For the text-containing cell, return its midpoint in [x, y] coordinate format. 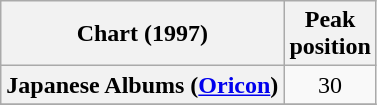
30 [330, 85]
Chart (1997) [142, 34]
Peakposition [330, 34]
Japanese Albums (Oricon) [142, 85]
